Scan for the cell matching the given text and deliver its [x, y] coordinate at center. 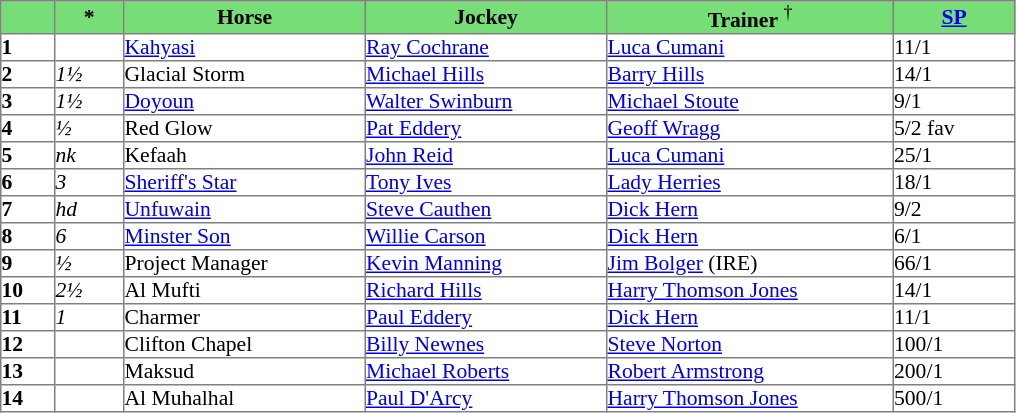
Al Mufti [245, 290]
Tony Ives [486, 182]
Red Glow [245, 128]
Barry Hills [750, 74]
Minster Son [245, 236]
Kevin Manning [486, 262]
100/1 [954, 344]
Geoff Wragg [750, 128]
Michael Stoute [750, 100]
Richard Hills [486, 290]
Steve Norton [750, 344]
SP [954, 18]
Jockey [486, 18]
4 [28, 128]
Project Manager [245, 262]
Steve Cauthen [486, 208]
John Reid [486, 154]
500/1 [954, 398]
Paul Eddery [486, 316]
Ray Cochrane [486, 46]
* [90, 18]
Charmer [245, 316]
Sheriff's Star [245, 182]
Lady Herries [750, 182]
9/1 [954, 100]
Robert Armstrong [750, 370]
Trainer † [750, 18]
5 [28, 154]
Kahyasi [245, 46]
Paul D'Arcy [486, 398]
Unfuwain [245, 208]
Michael Hills [486, 74]
Doyoun [245, 100]
14 [28, 398]
Clifton Chapel [245, 344]
Kefaah [245, 154]
Walter Swinburn [486, 100]
Maksud [245, 370]
5/2 fav [954, 128]
Pat Eddery [486, 128]
12 [28, 344]
7 [28, 208]
2 [28, 74]
Al Muhalhal [245, 398]
9 [28, 262]
13 [28, 370]
6/1 [954, 236]
8 [28, 236]
Jim Bolger (IRE) [750, 262]
nk [90, 154]
Horse [245, 18]
2½ [90, 290]
Billy Newnes [486, 344]
66/1 [954, 262]
9/2 [954, 208]
hd [90, 208]
10 [28, 290]
25/1 [954, 154]
200/1 [954, 370]
11 [28, 316]
Willie Carson [486, 236]
Michael Roberts [486, 370]
Glacial Storm [245, 74]
18/1 [954, 182]
